Scan for the cell matching the given text and deliver its (x, y) coordinate at center. 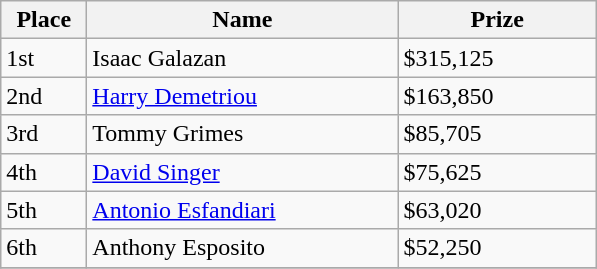
$85,705 (498, 134)
Place (44, 20)
Name (242, 20)
Isaac Galazan (242, 58)
$163,850 (498, 96)
2nd (44, 96)
$52,250 (498, 248)
$315,125 (498, 58)
Anthony Esposito (242, 248)
$75,625 (498, 172)
Antonio Esfandiari (242, 210)
$63,020 (498, 210)
Tommy Grimes (242, 134)
6th (44, 248)
5th (44, 210)
3rd (44, 134)
Harry Demetriou (242, 96)
David Singer (242, 172)
1st (44, 58)
Prize (498, 20)
4th (44, 172)
